Pinpoint the cell where the given text exists, returning its (X, Y) midpoint coordinate. 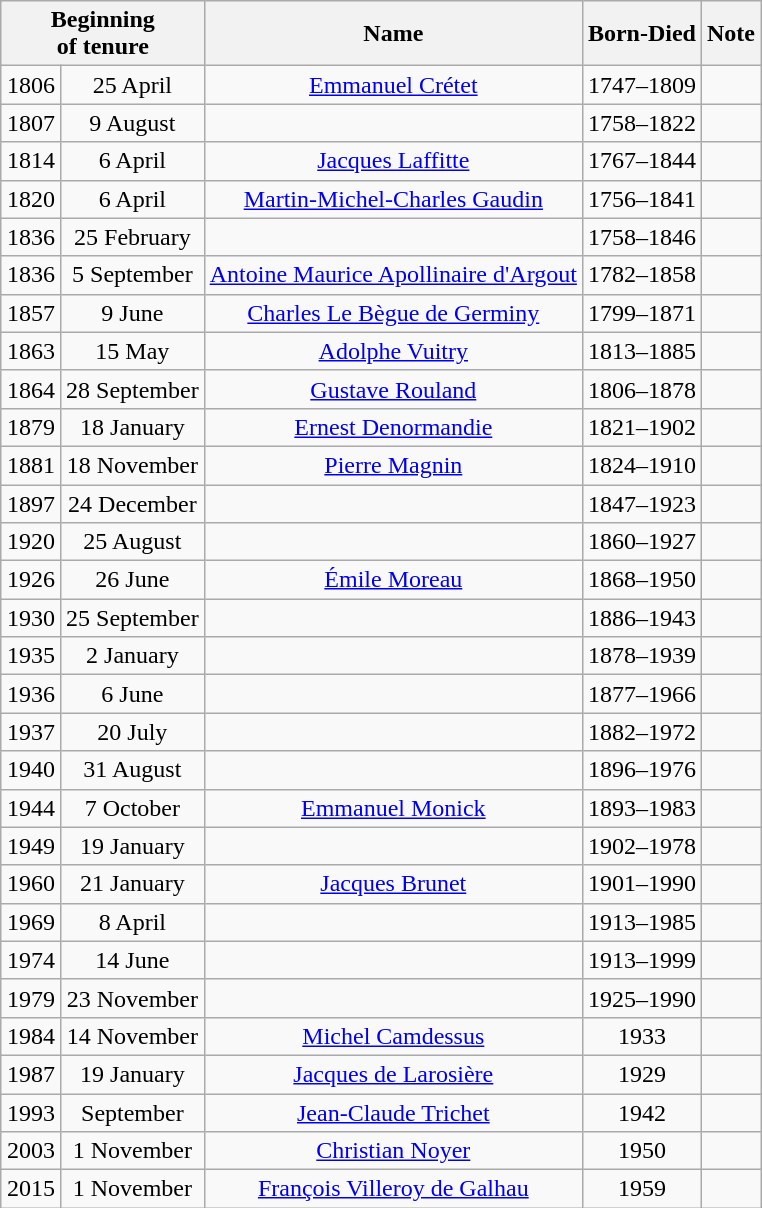
18 November (133, 465)
1935 (30, 656)
1902–1978 (642, 846)
2015 (30, 1189)
1929 (642, 1074)
1857 (30, 313)
1807 (30, 123)
1949 (30, 846)
1864 (30, 389)
14 June (133, 960)
Charles Le Bègue de Germiny (393, 313)
Pierre Magnin (393, 465)
1886–1943 (642, 618)
1913–1999 (642, 960)
Born-Died (642, 34)
1942 (642, 1113)
1813–1885 (642, 351)
1877–1966 (642, 694)
31 August (133, 770)
1974 (30, 960)
1847–1923 (642, 503)
24 December (133, 503)
1814 (30, 161)
1863 (30, 351)
9 August (133, 123)
1799–1871 (642, 313)
Jacques Brunet (393, 884)
1878–1939 (642, 656)
21 January (133, 884)
1767–1844 (642, 161)
1820 (30, 199)
Adolphe Vuitry (393, 351)
1882–1972 (642, 732)
1893–1983 (642, 808)
Michel Camdessus (393, 1036)
2 January (133, 656)
14 November (133, 1036)
1806–1878 (642, 389)
1747–1809 (642, 85)
Antoine Maurice Apollinaire d'Argout (393, 275)
6 June (133, 694)
1897 (30, 503)
2003 (30, 1151)
1821–1902 (642, 427)
1901–1990 (642, 884)
1940 (30, 770)
1860–1927 (642, 542)
1806 (30, 85)
8 April (133, 922)
Christian Noyer (393, 1151)
1926 (30, 580)
25 April (133, 85)
Note (730, 34)
1979 (30, 998)
1984 (30, 1036)
Jean-Claude Trichet (393, 1113)
1920 (30, 542)
Jacques de Larosière (393, 1074)
September (133, 1113)
1937 (30, 732)
1881 (30, 465)
1993 (30, 1113)
1987 (30, 1074)
Beginningof tenure (102, 34)
1933 (642, 1036)
1969 (30, 922)
28 September (133, 389)
1824–1910 (642, 465)
1879 (30, 427)
1950 (642, 1151)
5 September (133, 275)
Name (393, 34)
1758–1822 (642, 123)
1756–1841 (642, 199)
Emmanuel Crétet (393, 85)
1930 (30, 618)
1758–1846 (642, 237)
1896–1976 (642, 770)
26 June (133, 580)
18 January (133, 427)
25 February (133, 237)
1960 (30, 884)
7 October (133, 808)
1868–1950 (642, 580)
Martin-Michel-Charles Gaudin (393, 199)
1944 (30, 808)
9 June (133, 313)
Émile Moreau (393, 580)
15 May (133, 351)
1936 (30, 694)
1959 (642, 1189)
Jacques Laffitte (393, 161)
Emmanuel Monick (393, 808)
François Villeroy de Galhau (393, 1189)
1782–1858 (642, 275)
25 August (133, 542)
20 July (133, 732)
1925–1990 (642, 998)
Gustave Rouland (393, 389)
1913–1985 (642, 922)
23 November (133, 998)
25 September (133, 618)
Ernest Denormandie (393, 427)
